Search for the cell housing the specified text and yield its [X, Y] center coordinate. 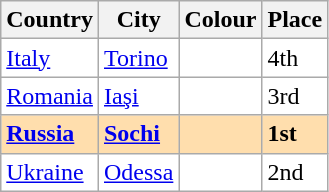
Odessa [138, 172]
3rd [295, 96]
Torino [138, 58]
Iaşi [138, 96]
Sochi [138, 134]
City [138, 20]
Ukraine [50, 172]
Italy [50, 58]
Russia [50, 134]
Place [295, 20]
Colour [220, 20]
2nd [295, 172]
Country [50, 20]
Romania [50, 96]
1st [295, 134]
4th [295, 58]
